Detect which cell encompasses the target text, then output its (X, Y) center coordinate. 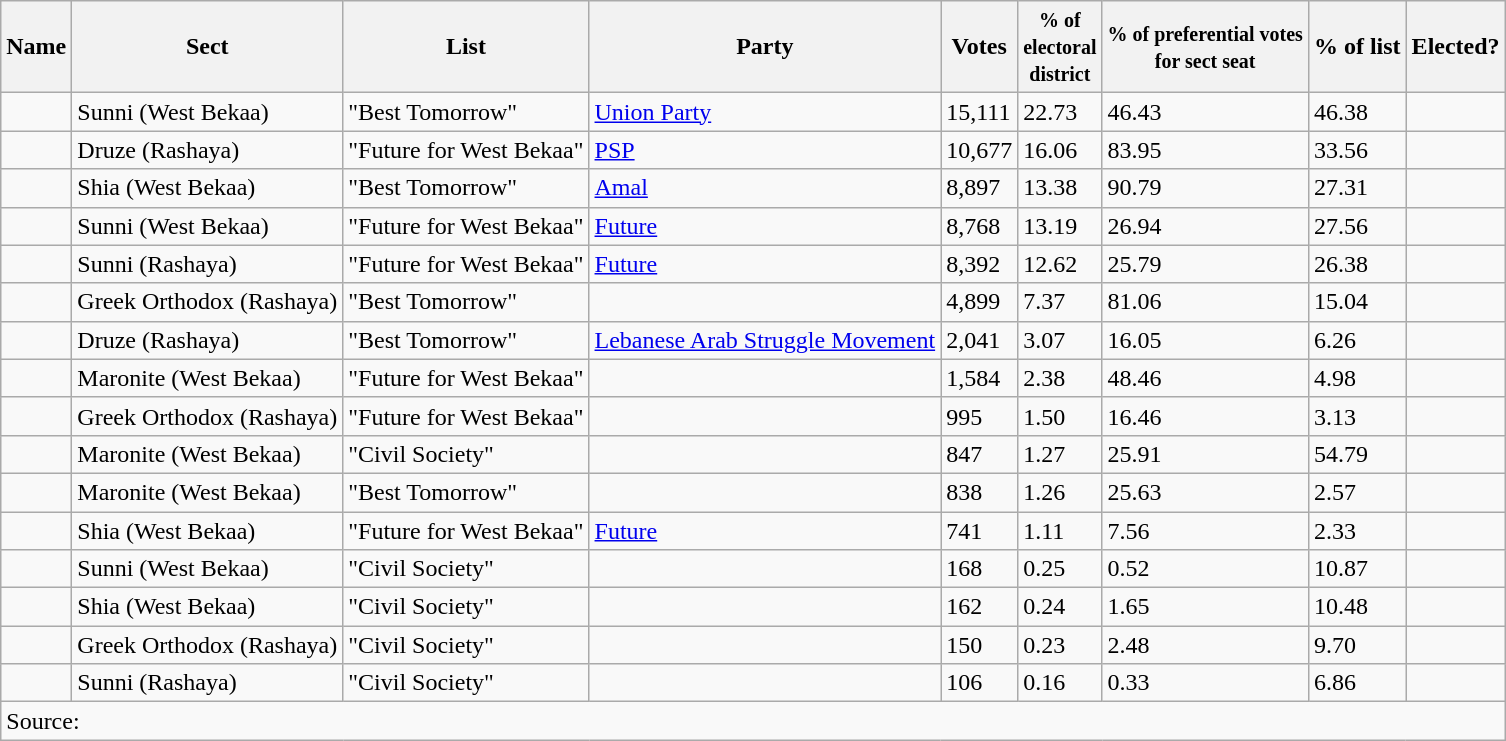
2.38 (1060, 378)
168 (980, 569)
0.16 (1060, 683)
1,584 (980, 378)
Elected? (1456, 47)
150 (980, 645)
15,111 (980, 112)
Votes (980, 47)
10.87 (1357, 569)
8,897 (980, 188)
1.65 (1205, 607)
0.52 (1205, 569)
Sect (208, 47)
13.19 (1060, 226)
162 (980, 607)
90.79 (1205, 188)
838 (980, 492)
16.06 (1060, 150)
0.25 (1060, 569)
Party (765, 47)
26.38 (1357, 264)
13.38 (1060, 188)
1.26 (1060, 492)
0.24 (1060, 607)
10.48 (1357, 607)
25.63 (1205, 492)
48.46 (1205, 378)
PSP (765, 150)
46.43 (1205, 112)
741 (980, 531)
4,899 (980, 302)
27.56 (1357, 226)
2.57 (1357, 492)
6.26 (1357, 340)
% ofelectoraldistrict (1060, 47)
1.11 (1060, 531)
7.56 (1205, 531)
2,041 (980, 340)
995 (980, 416)
0.23 (1060, 645)
Amal (765, 188)
83.95 (1205, 150)
1.27 (1060, 454)
2.33 (1357, 531)
9.70 (1357, 645)
4.98 (1357, 378)
Source: (753, 721)
8,392 (980, 264)
1.50 (1060, 416)
10,677 (980, 150)
106 (980, 683)
3.07 (1060, 340)
81.06 (1205, 302)
Lebanese Arab Struggle Movement (765, 340)
12.62 (1060, 264)
3.13 (1357, 416)
25.91 (1205, 454)
16.46 (1205, 416)
8,768 (980, 226)
Union Party (765, 112)
847 (980, 454)
6.86 (1357, 683)
% of list (1357, 47)
7.37 (1060, 302)
Name (36, 47)
27.31 (1357, 188)
% of preferential votesfor sect seat (1205, 47)
33.56 (1357, 150)
46.38 (1357, 112)
List (466, 47)
22.73 (1060, 112)
26.94 (1205, 226)
54.79 (1357, 454)
0.33 (1205, 683)
25.79 (1205, 264)
16.05 (1205, 340)
2.48 (1205, 645)
15.04 (1357, 302)
